Provide the (x, y) coordinate of the cell's center where the given text is located.  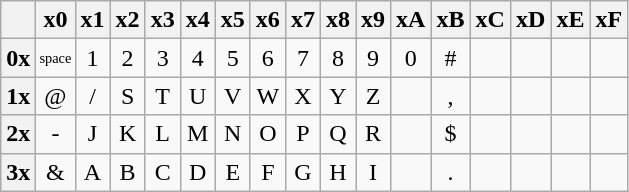
/ (92, 96)
, (450, 96)
N (232, 134)
x3 (162, 20)
F (268, 172)
Z (374, 96)
K (128, 134)
x8 (338, 20)
xC (490, 20)
xD (530, 20)
5 (232, 58)
S (128, 96)
1x (18, 96)
A (92, 172)
3x (18, 172)
1 (92, 58)
O (268, 134)
B (128, 172)
4 (198, 58)
xE (570, 20)
& (56, 172)
9 (374, 58)
space (56, 58)
X (302, 96)
L (162, 134)
6 (268, 58)
7 (302, 58)
R (374, 134)
8 (338, 58)
W (268, 96)
J (92, 134)
H (338, 172)
M (198, 134)
xA (411, 20)
0 (411, 58)
# (450, 58)
@ (56, 96)
D (198, 172)
$ (450, 134)
T (162, 96)
P (302, 134)
x9 (374, 20)
0x (18, 58)
3 (162, 58)
C (162, 172)
x7 (302, 20)
Q (338, 134)
I (374, 172)
xB (450, 20)
- (56, 134)
x5 (232, 20)
2x (18, 134)
Y (338, 96)
G (302, 172)
x6 (268, 20)
. (450, 172)
x2 (128, 20)
x4 (198, 20)
x1 (92, 20)
2 (128, 58)
x0 (56, 20)
E (232, 172)
V (232, 96)
xF (609, 20)
U (198, 96)
